Search for the cell housing the specified text and yield its [x, y] center coordinate. 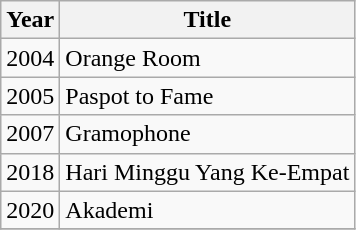
Title [208, 20]
2004 [30, 58]
Hari Minggu Yang Ke-Empat [208, 172]
Akademi [208, 210]
Orange Room [208, 58]
Gramophone [208, 134]
2005 [30, 96]
Year [30, 20]
2018 [30, 172]
Paspot to Fame [208, 96]
2007 [30, 134]
2020 [30, 210]
